Provide the [X, Y] coordinate of the cell's center where the given text is located.  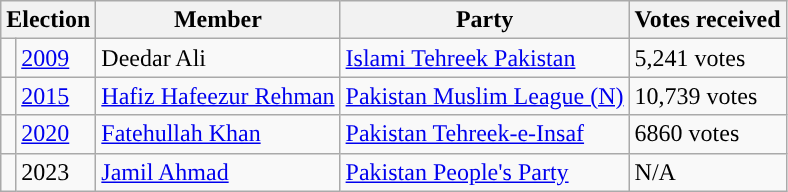
Deedar Ali [218, 58]
Pakistan Muslim League (N) [484, 96]
Hafiz Hafeezur Rehman [218, 96]
Votes received [708, 20]
Member [218, 20]
Party [484, 20]
5,241 votes [708, 58]
Pakistan People's Party [484, 172]
Islami Tehreek Pakistan [484, 58]
Pakistan Tehreek-e-Insaf [484, 134]
10,739 votes [708, 96]
6860 votes [708, 134]
2020 [56, 134]
Jamil Ahmad [218, 172]
Election [48, 20]
2023 [56, 172]
2009 [56, 58]
Fatehullah Khan [218, 134]
N/A [708, 172]
2015 [56, 96]
